Locate the cell with the specified text and output its [x, y] center coordinate. 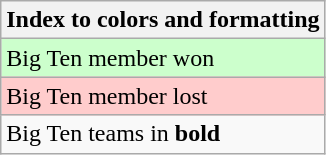
Big Ten member won [163, 58]
Big Ten member lost [163, 96]
Big Ten teams in bold [163, 134]
Index to colors and formatting [163, 20]
